Search for the cell housing the specified text and yield its (X, Y) center coordinate. 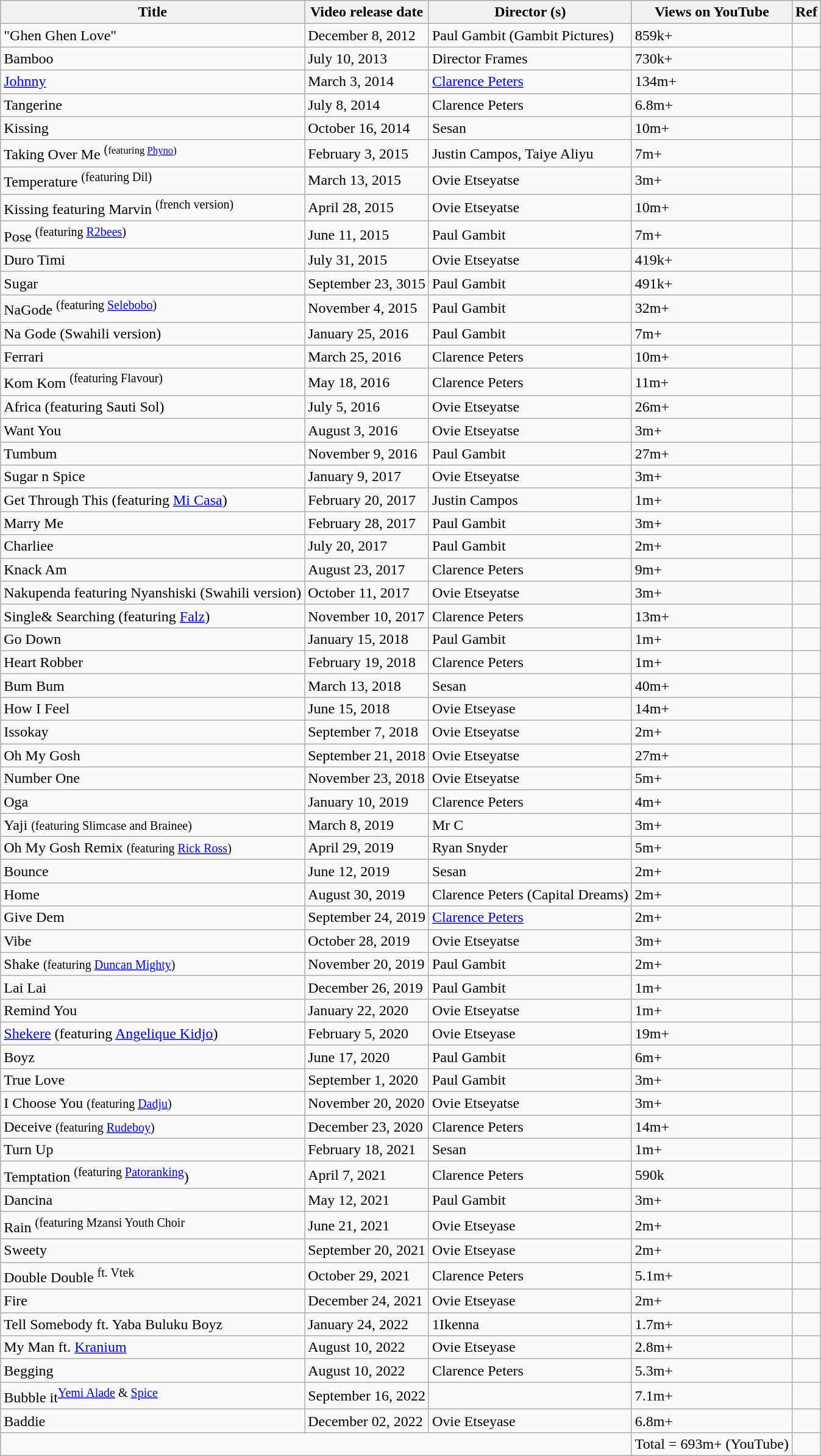
Baddie (152, 1421)
26m+ (712, 407)
September 1, 2020 (367, 1080)
Temptation (featuring Patoranking) (152, 1176)
Nakupenda featuring Nyanshiski (Swahili version) (152, 593)
October 11, 2017 (367, 593)
Oh My Gosh (152, 755)
Ferrari (152, 357)
Single& Searching (featuring Falz) (152, 616)
Bum Bum (152, 685)
April 29, 2019 (367, 848)
April 7, 2021 (367, 1176)
November 9, 2016 (367, 454)
Paul Gambit (Gambit Pictures) (530, 35)
March 3, 2014 (367, 82)
Tumbum (152, 454)
February 5, 2020 (367, 1033)
Kom Kom (featuring Flavour) (152, 382)
7.1m+ (712, 1396)
May 12, 2021 (367, 1200)
Remind You (152, 1010)
Vibe (152, 941)
19m+ (712, 1033)
6m+ (712, 1057)
January 9, 2017 (367, 477)
Shekere (featuring Angelique Kidjo) (152, 1033)
4m+ (712, 802)
2.8m+ (712, 1347)
December 23, 2020 (367, 1127)
September 23, 3015 (367, 283)
Number One (152, 779)
Africa (featuring Sauti Sol) (152, 407)
Sugar n Spice (152, 477)
August 23, 2017 (367, 569)
June 21, 2021 (367, 1226)
Ryan Snyder (530, 848)
590k (712, 1176)
January 22, 2020 (367, 1010)
Charliee (152, 546)
September 21, 2018 (367, 755)
March 25, 2016 (367, 357)
Justin Campos (530, 500)
September 16, 2022 (367, 1396)
Double Double ft. Vtek (152, 1276)
Bounce (152, 871)
February 28, 2017 (367, 523)
May 18, 2016 (367, 382)
November 20, 2020 (367, 1104)
Taking Over Me (featuring Phyno) (152, 154)
Justin Campos, Taiye Aliyu (530, 154)
Dancina (152, 1200)
5.1m+ (712, 1276)
June 17, 2020 (367, 1057)
Title (152, 12)
February 18, 2021 (367, 1150)
1.7m+ (712, 1324)
Want You (152, 430)
December 8, 2012 (367, 35)
January 25, 2016 (367, 334)
Knack Am (152, 569)
859k+ (712, 35)
July 10, 2013 (367, 59)
Views on YouTube (712, 12)
"Ghen Ghen Love" (152, 35)
September 24, 2019 (367, 918)
June 12, 2019 (367, 871)
March 8, 2019 (367, 825)
August 3, 2016 (367, 430)
Turn Up (152, 1150)
True Love (152, 1080)
Kissing featuring Marvin (french version) (152, 207)
Pose (featuring R2bees) (152, 235)
730k+ (712, 59)
April 28, 2015 (367, 207)
Deceive (featuring Rudeboy) (152, 1127)
October 28, 2019 (367, 941)
Give Dem (152, 918)
419k+ (712, 260)
January 15, 2018 (367, 639)
I Choose You (featuring Dadju) (152, 1104)
How I Feel (152, 709)
June 15, 2018 (367, 709)
Shake (featuring Duncan Mighty) (152, 964)
Director (s) (530, 12)
Mr C (530, 825)
December 02, 2022 (367, 1421)
Bamboo (152, 59)
September 20, 2021 (367, 1251)
11m+ (712, 382)
November 10, 2017 (367, 616)
September 7, 2018 (367, 732)
Total = 693m+ (YouTube) (712, 1444)
February 3, 2015 (367, 154)
Fire (152, 1301)
5.3m+ (712, 1371)
June 11, 2015 (367, 235)
July 31, 2015 (367, 260)
Na Gode (Swahili version) (152, 334)
November 4, 2015 (367, 309)
Video release date (367, 12)
November 20, 2019 (367, 964)
Lai Lai (152, 987)
February 19, 2018 (367, 662)
Boyz (152, 1057)
Oga (152, 802)
9m+ (712, 569)
Get Through This (featuring Mi Casa) (152, 500)
Go Down (152, 639)
134m+ (712, 82)
32m+ (712, 309)
March 13, 2015 (367, 180)
August 30, 2019 (367, 894)
Yaji (featuring Slimcase and Brainee) (152, 825)
Ref (806, 12)
Bubble itYemi Alade & Spice (152, 1396)
February 20, 2017 (367, 500)
November 23, 2018 (367, 779)
Kissing (152, 128)
July 20, 2017 (367, 546)
Sweety (152, 1251)
Director Frames (530, 59)
Sugar (152, 283)
1Ikenna (530, 1324)
December 26, 2019 (367, 987)
October 16, 2014 (367, 128)
Home (152, 894)
December 24, 2021 (367, 1301)
Oh My Gosh Remix (featuring Rick Ross) (152, 848)
July 8, 2014 (367, 105)
Tangerine (152, 105)
Begging (152, 1371)
My Man ft. Kranium (152, 1347)
March 13, 2018 (367, 685)
Tell Somebody ft. Yaba Buluku Boyz (152, 1324)
Duro Timi (152, 260)
Johnny (152, 82)
January 10, 2019 (367, 802)
July 5, 2016 (367, 407)
13m+ (712, 616)
Temperature (featuring Dil) (152, 180)
Issokay (152, 732)
October 29, 2021 (367, 1276)
Marry Me (152, 523)
491k+ (712, 283)
40m+ (712, 685)
Clarence Peters (Capital Dreams) (530, 894)
NaGode (featuring Selebobo) (152, 309)
Rain (featuring Mzansi Youth Choir (152, 1226)
Heart Robber (152, 662)
January 24, 2022 (367, 1324)
